For the text-containing cell, return its midpoint in [X, Y] coordinate format. 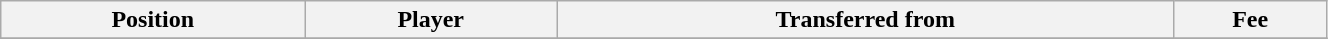
Fee [1250, 20]
Transferred from [866, 20]
Position [153, 20]
Player [431, 20]
